Return (x, y) of the center of cell containing provided text 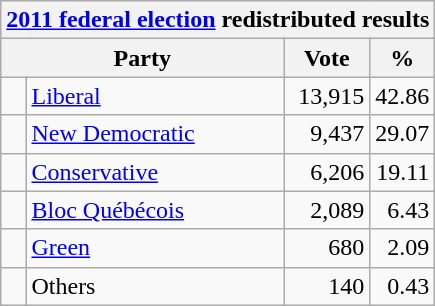
Bloc Québécois (155, 210)
Vote (327, 58)
Green (155, 248)
Conservative (155, 172)
% (402, 58)
0.43 (402, 286)
6,206 (327, 172)
680 (327, 248)
2011 federal election redistributed results (218, 20)
New Democratic (155, 134)
140 (327, 286)
6.43 (402, 210)
Liberal (155, 96)
Others (155, 286)
29.07 (402, 134)
13,915 (327, 96)
9,437 (327, 134)
19.11 (402, 172)
2,089 (327, 210)
42.86 (402, 96)
2.09 (402, 248)
Party (142, 58)
